Find where the given text appears and provide that cell's center as [X, Y] coordinate. 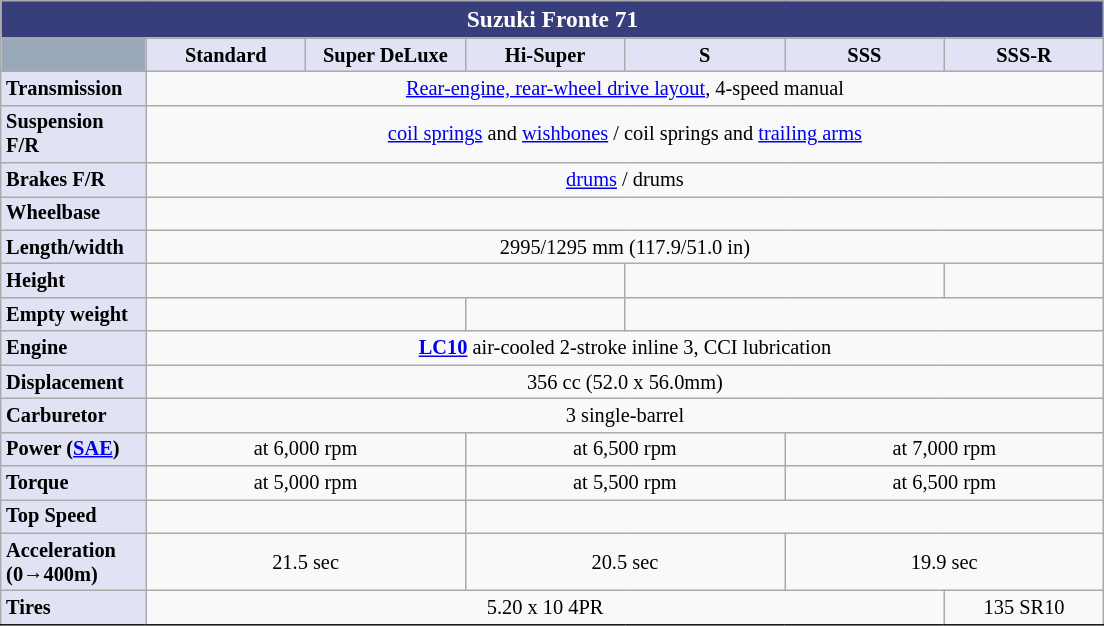
SSS [865, 55]
Brakes F/R [74, 180]
Power (SAE) [74, 449]
Super DeLuxe [386, 55]
Empty weight [74, 315]
Engine [74, 348]
Suspension F/R [74, 134]
5.20 x 10 4PR [545, 608]
SSS-R [1024, 55]
at 5,500 rpm [624, 483]
Top Speed [74, 517]
Hi-Super [545, 55]
135 SR10 [1024, 608]
Height [74, 281]
356 cc (52.0 x 56.0mm) [625, 382]
19.9 sec [944, 562]
S [705, 55]
20.5 sec [624, 562]
at 7,000 rpm [944, 449]
Wheelbase [74, 214]
Torque [74, 483]
Suzuki Fronte 71 [552, 19]
at 5,000 rpm [306, 483]
Length/width [74, 247]
Displacement [74, 382]
21.5 sec [306, 562]
Rear-engine, rear-wheel drive layout, 4-speed manual [625, 89]
Transmission [74, 89]
3 single-barrel [625, 416]
2995/1295 mm (117.9/51.0 in) [625, 247]
Tires [74, 608]
coil springs and wishbones / coil springs and trailing arms [625, 134]
Carburetor [74, 416]
Acceleration (0→400m) [74, 562]
LC10 air-cooled 2-stroke inline 3, CCI lubrication [625, 348]
drums / drums [625, 180]
Standard [226, 55]
at 6,000 rpm [306, 449]
